Output the (x, y) coordinate of the center of the cell containing the given text.  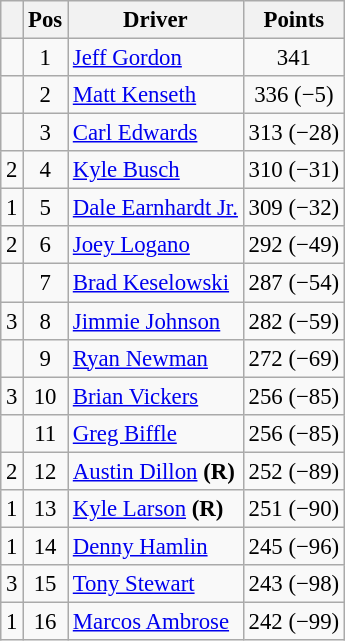
4 (46, 170)
252 (−89) (294, 471)
Carl Edwards (156, 133)
6 (46, 245)
Driver (156, 20)
Kyle Larson (R) (156, 509)
292 (−49) (294, 245)
8 (46, 321)
Pos (46, 20)
272 (−69) (294, 358)
9 (46, 358)
287 (−54) (294, 283)
14 (46, 546)
310 (−31) (294, 170)
11 (46, 433)
Austin Dillon (R) (156, 471)
7 (46, 283)
12 (46, 471)
243 (−98) (294, 584)
Marcos Ambrose (156, 621)
Jimmie Johnson (156, 321)
242 (−99) (294, 621)
Greg Biffle (156, 433)
Jeff Gordon (156, 58)
Tony Stewart (156, 584)
15 (46, 584)
341 (294, 58)
Brad Keselowski (156, 283)
10 (46, 396)
282 (−59) (294, 321)
13 (46, 509)
Kyle Busch (156, 170)
16 (46, 621)
Brian Vickers (156, 396)
245 (−96) (294, 546)
Ryan Newman (156, 358)
336 (−5) (294, 95)
Joey Logano (156, 245)
Dale Earnhardt Jr. (156, 208)
Denny Hamlin (156, 546)
Matt Kenseth (156, 95)
Points (294, 20)
309 (−32) (294, 208)
251 (−90) (294, 509)
313 (−28) (294, 133)
5 (46, 208)
